From the cell containing the given text, extract its center point as (x, y) coordinate. 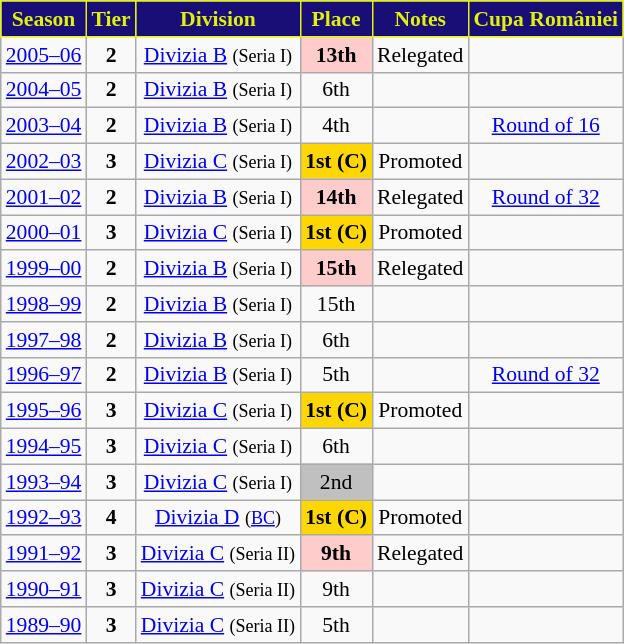
Round of 16 (546, 126)
1989–90 (44, 625)
1990–91 (44, 589)
2004–05 (44, 90)
2001–02 (44, 197)
1994–95 (44, 447)
Place (336, 19)
2nd (336, 482)
1991–92 (44, 554)
Season (44, 19)
Notes (420, 19)
1998–99 (44, 304)
2005–06 (44, 55)
1997–98 (44, 340)
2002–03 (44, 162)
1999–00 (44, 269)
Tier (110, 19)
14th (336, 197)
1992–93 (44, 518)
1993–94 (44, 482)
2000–01 (44, 233)
1996–97 (44, 375)
1995–96 (44, 411)
4 (110, 518)
2003–04 (44, 126)
4th (336, 126)
Divizia D (BC) (218, 518)
Cupa României (546, 19)
13th (336, 55)
Division (218, 19)
